Locate the cell with the specified text and output its [x, y] center coordinate. 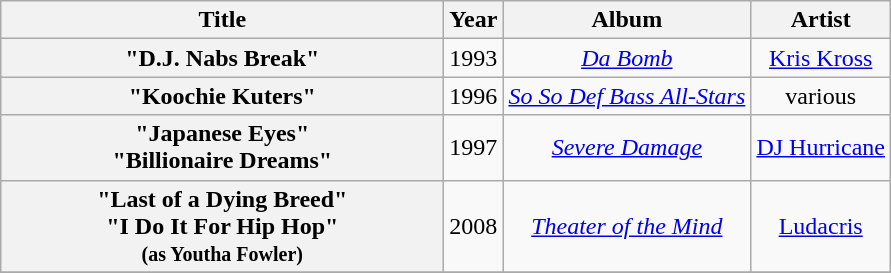
"Last of a Dying Breed""I Do It For Hip Hop"(as Youtha Fowler) [222, 226]
Year [474, 20]
"D.J. Nabs Break" [222, 58]
Da Bomb [627, 58]
Title [222, 20]
various [821, 96]
Artist [821, 20]
Severe Damage [627, 148]
Album [627, 20]
Theater of the Mind [627, 226]
1997 [474, 148]
2008 [474, 226]
"Japanese Eyes""Billionaire Dreams" [222, 148]
Kris Kross [821, 58]
"Koochie Kuters" [222, 96]
1993 [474, 58]
So So Def Bass All-Stars [627, 96]
Ludacris [821, 226]
DJ Hurricane [821, 148]
1996 [474, 96]
